Provide the [x, y] coordinate of the cell's center where the given text is located.  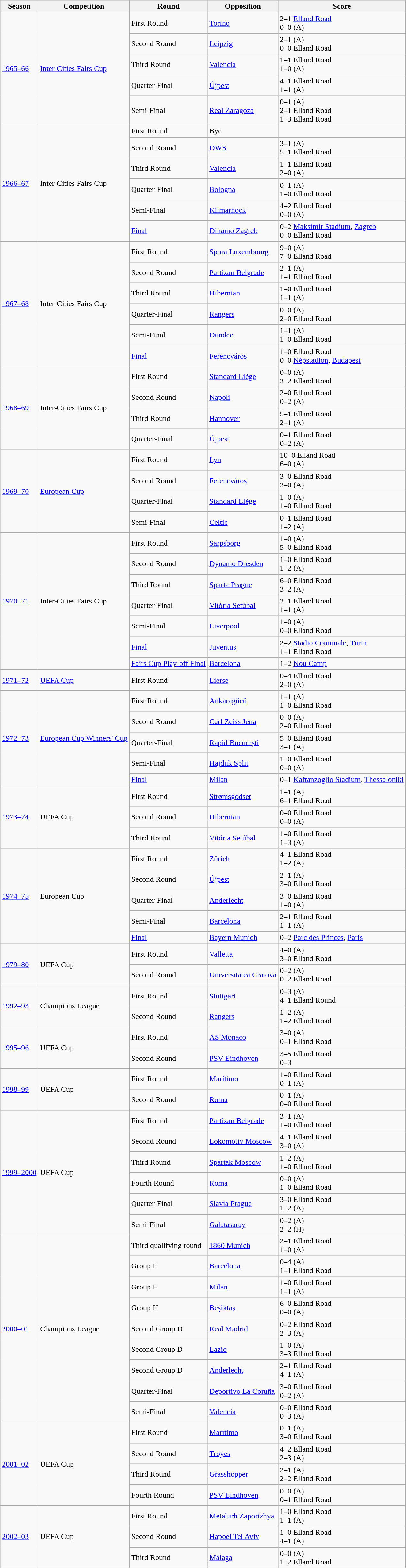
Third qualifying round [169, 1245]
1965–66 [19, 69]
Dundee [243, 335]
Lokomotiv Moscow [243, 1141]
Real Zaragoza [243, 110]
2001–02 [19, 1464]
1998–99 [19, 1089]
Dinamo Zagreb [243, 231]
1–2 Nou Camp [342, 664]
1–1 Elland Road2–0 (A) [342, 168]
1995–96 [19, 1048]
6–0 Elland Road3–2 (A) [342, 585]
9–0 (A)7–0 Elland Road [342, 251]
0–1 (A)3–0 Elland Road [342, 1433]
4–1 Elland Road1–2 (A) [342, 858]
0–3 (A)4–1 Elland Round [342, 996]
Celtic [243, 522]
0–0 (A)0–1 Elland Road [342, 1495]
3–0 Elland Road0–2 (A) [342, 1391]
1–0 Elland Road1–2 (A) [342, 563]
Season [19, 6]
2–0 Elland Road0–2 (A) [342, 397]
Sarpsborg [243, 543]
1999–2000 [19, 1172]
Ankaragücü [243, 701]
Round [169, 6]
1–1 Elland Road1–0 (A) [342, 65]
1–0 Elland Road0–0 (A) [342, 763]
0–1 Elland Road0–2 (A) [342, 439]
Liverpool [243, 626]
Carl Zeiss Jena [243, 721]
Bologna [243, 189]
0–1 (A)0–0 Elland Road [342, 1099]
4–0 (A)3–0 Elland Road [342, 954]
Zürich [243, 858]
3–0 Elland Road1–2 (A) [342, 1204]
0–1 (A)2–1 Elland Road1–3 Elland Road [342, 110]
Galatasaray [243, 1224]
0–4 Elland Road2–0 (A) [342, 680]
1–0 Elland Road0–0 Népstadion, Budapest [342, 356]
Napoli [243, 397]
0–0 (A)3–2 Elland Road [342, 377]
1967–68 [19, 303]
Universitatea Craiova [243, 975]
1972–73 [19, 738]
Troyes [243, 1453]
1–0 (A)0–0 Elland Road [342, 626]
Lyn [243, 460]
1860 Munich [243, 1245]
Kilmarnock [243, 210]
2002–03 [19, 1536]
1–0 Elland Road0–1 (A) [342, 1079]
2–2 Stadio Comunale, Turin1–1 Elland Road [342, 647]
0–0 Elland Road0–3 (A) [342, 1412]
Bayern Munich [243, 938]
DWS [243, 148]
Málaga [243, 1557]
2–1 Elland Road4–1 (A) [342, 1370]
3–1 (A)1–0 Elland Road [342, 1121]
Beşiktaş [243, 1308]
0–2 (A)0–2 Elland Road [342, 975]
1971–72 [19, 680]
0–1 (A)1–0 Elland Road [342, 189]
Stuttgart [243, 996]
1–0 (A)5–0 Elland Road [342, 543]
Lazio [243, 1350]
Fairs Cup Play-off Final [169, 664]
Rapid București [243, 743]
Hannover [243, 418]
3–0 (A)0–1 Elland Road [342, 1037]
Spora Luxembourg [243, 251]
0–0 (A)1–2 Elland Road [342, 1557]
1–1 (A)6–1 Elland Road [342, 796]
1–0 (A)3–3 Elland Road [342, 1350]
Lierse [243, 680]
0–2 (A)2–2 (H) [342, 1224]
Deportivo La Coruña [243, 1391]
2–1 (A)0–0 Elland Road [342, 43]
0–4 (A)1–1 Elland Road [342, 1266]
European Cup Winners' Cup [84, 738]
3–5 Elland Road0–3 [342, 1058]
1973–74 [19, 817]
Hajduk Split [243, 763]
2–1 Elland Road0–0 (A) [342, 23]
10–0 Elland Road6–0 (A) [342, 460]
Strømsgodset [243, 796]
Grasshopper [243, 1474]
Valletta [243, 954]
Spartak Moscow [243, 1162]
0–1 Elland Road1–2 (A) [342, 522]
3–0 Elland Road1–0 (A) [342, 900]
3–1 (A)5–1 Elland Road [342, 148]
1–0 (A)1–0 Elland Road [342, 501]
1–0 Elland Road4–1 (A) [342, 1536]
1974–75 [19, 896]
4–1 Elland Road1–1 (A) [342, 85]
2–1 (A)1–1 Elland Road [342, 272]
1966–67 [19, 183]
1969–70 [19, 491]
1992–93 [19, 1006]
5–0 Elland Road3–1 (A) [342, 743]
Competition [84, 6]
Score [342, 6]
0–1 Kaftanzoglio Stadium, Thessaloniki [342, 780]
0–2 Elland Road2–3 (A) [342, 1328]
4–2 Elland Road0–0 (A) [342, 210]
1979–80 [19, 965]
Sparta Prague [243, 585]
5–1 Elland Road2–1 (A) [342, 418]
2–1 (A)2–2 Elland Road [342, 1474]
Torino [243, 23]
2000–01 [19, 1329]
0–0 Elland Road0–0 (A) [342, 817]
1968–69 [19, 408]
6–0 Elland Road0–0 (A) [342, 1308]
3–0 Elland Road3–0 (A) [342, 480]
2–1 Elland Road1–0 (A) [342, 1245]
1–0 Elland Road1–3 (A) [342, 838]
0–0 (A)1–0 Elland Road [342, 1183]
Metalurh Zaporizhya [243, 1516]
Hapoel Tel Aviv [243, 1536]
AS Monaco [243, 1037]
4–2 Elland Road2–3 (A) [342, 1453]
1970–71 [19, 601]
Real Madrid [243, 1328]
4–1 Elland Road3–0 (A) [342, 1141]
1–2 (A)1–0 Elland Road [342, 1162]
2–1 (A)3–0 Elland Road [342, 879]
0–2 Maksimir Stadium, Zagreb0–0 Elland Road [342, 231]
0–2 Parc des Princes, Paris [342, 938]
Dynamo Dresden [243, 563]
Opposition [243, 6]
Juventus [243, 647]
Bye [243, 131]
Leipzig [243, 43]
Slavia Prague [243, 1204]
1–2 (A)1–2 Elland Road [342, 1016]
